Detect which cell encompasses the target text, then output its (X, Y) center coordinate. 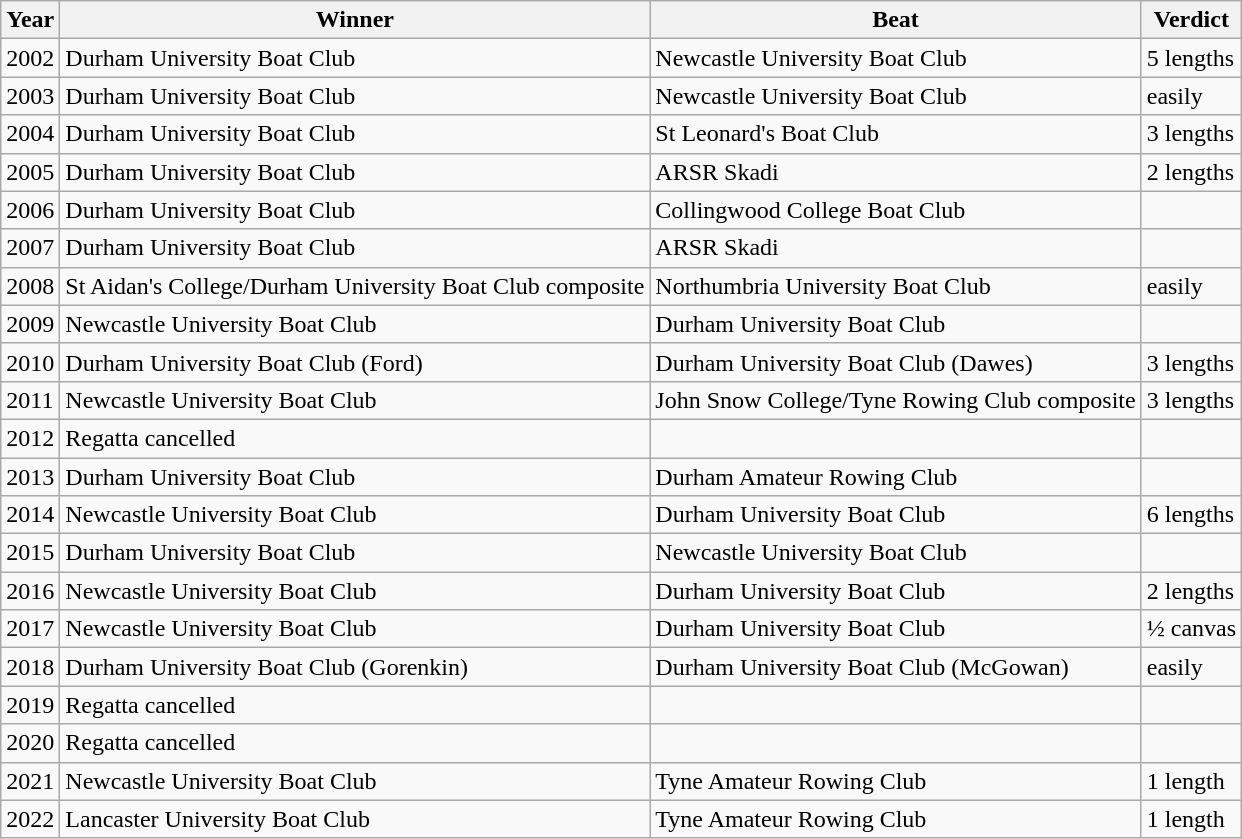
2020 (30, 743)
2019 (30, 705)
2012 (30, 438)
2013 (30, 477)
2007 (30, 248)
Northumbria University Boat Club (896, 286)
2021 (30, 781)
2005 (30, 172)
Durham University Boat Club (McGowan) (896, 667)
5 lengths (1191, 58)
St Aidan's College/Durham University Boat Club composite (355, 286)
2018 (30, 667)
Durham Amateur Rowing Club (896, 477)
2016 (30, 591)
St Leonard's Boat Club (896, 134)
2014 (30, 515)
2022 (30, 819)
Winner (355, 20)
Durham University Boat Club (Gorenkin) (355, 667)
2002 (30, 58)
Collingwood College Boat Club (896, 210)
2004 (30, 134)
2011 (30, 400)
½ canvas (1191, 629)
Verdict (1191, 20)
Beat (896, 20)
Durham University Boat Club (Dawes) (896, 362)
2015 (30, 553)
Year (30, 20)
Durham University Boat Club (Ford) (355, 362)
Lancaster University Boat Club (355, 819)
2006 (30, 210)
John Snow College/Tyne Rowing Club composite (896, 400)
2003 (30, 96)
2009 (30, 324)
6 lengths (1191, 515)
2017 (30, 629)
2008 (30, 286)
2010 (30, 362)
